Identify which cell holds the provided text, then report its (x, y) central coordinate. 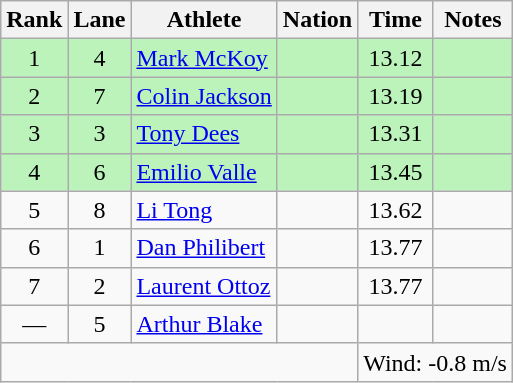
Emilio Valle (204, 172)
Notes (472, 20)
Dan Philibert (204, 248)
13.45 (396, 172)
8 (100, 210)
Nation (317, 20)
13.19 (396, 96)
Athlete (204, 20)
Colin Jackson (204, 96)
Arthur Blake (204, 324)
Rank (34, 20)
Tony Dees (204, 134)
13.12 (396, 58)
Time (396, 20)
Mark McKoy (204, 58)
Laurent Ottoz (204, 286)
13.62 (396, 210)
Lane (100, 20)
Li Tong (204, 210)
— (34, 324)
13.31 (396, 134)
Wind: -0.8 m/s (436, 362)
